Return (x, y) of the center of cell containing provided text 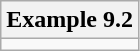
Example 9.2 (70, 20)
